Output the [X, Y] coordinate of the center of the cell containing the given text.  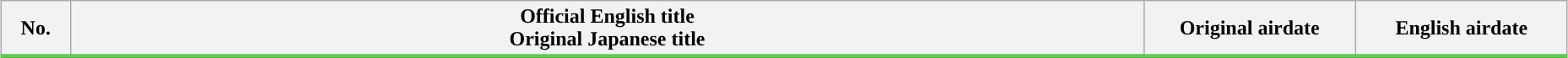
No. [35, 29]
English airdate [1462, 29]
Original airdate [1249, 29]
Official English titleOriginal Japanese title [608, 29]
